Search for the cell housing the specified text and yield its [x, y] center coordinate. 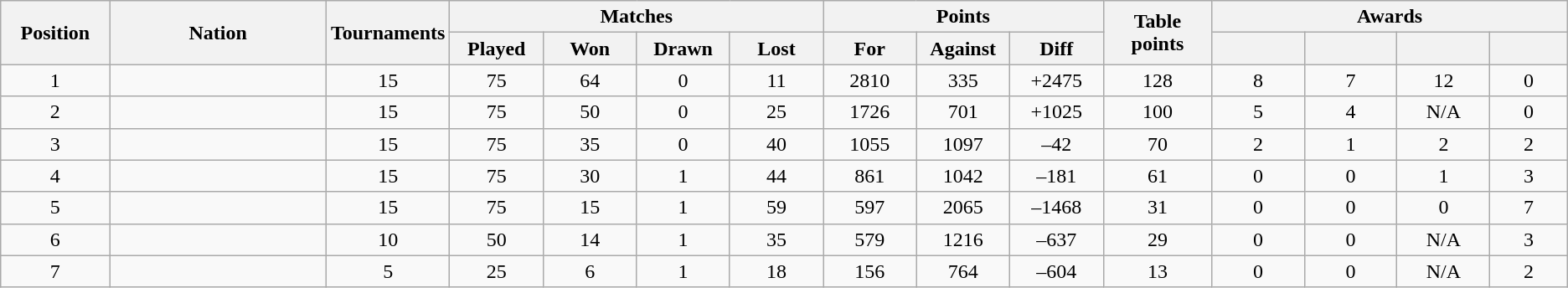
18 [776, 271]
2065 [963, 208]
335 [963, 80]
10 [388, 239]
–42 [1057, 144]
64 [590, 80]
Lost [776, 49]
Table points [1158, 33]
40 [776, 144]
–1468 [1057, 208]
8 [1258, 80]
2810 [869, 80]
Against [963, 49]
Won [590, 49]
–604 [1057, 271]
For [869, 49]
701 [963, 112]
+2475 [1057, 80]
100 [1158, 112]
14 [590, 239]
30 [590, 176]
Position [55, 33]
Points [963, 17]
29 [1158, 239]
764 [963, 271]
1097 [963, 144]
70 [1158, 144]
+1025 [1057, 112]
Diff [1057, 49]
1216 [963, 239]
59 [776, 208]
Tournaments [388, 33]
Matches [637, 17]
128 [1158, 80]
861 [869, 176]
156 [869, 271]
12 [1444, 80]
Drawn [683, 49]
–637 [1057, 239]
31 [1158, 208]
1726 [869, 112]
579 [869, 239]
Nation [218, 33]
Awards [1390, 17]
597 [869, 208]
Played [497, 49]
11 [776, 80]
13 [1158, 271]
61 [1158, 176]
44 [776, 176]
1055 [869, 144]
1042 [963, 176]
–181 [1057, 176]
